Pinpoint the cell where the given text exists, returning its (X, Y) midpoint coordinate. 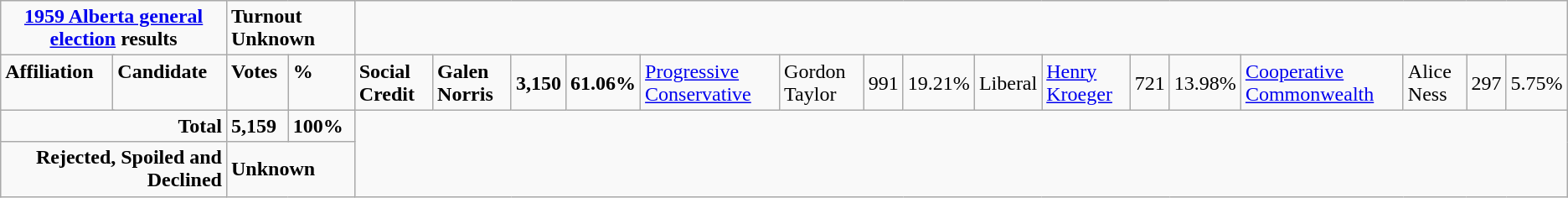
297 (1486, 82)
5.75% (1536, 82)
991 (883, 82)
19.21% (938, 82)
Social Credit (394, 82)
Total (114, 126)
Alice Ness (1435, 82)
721 (1149, 82)
Progressive Conservative (710, 82)
Votes (257, 82)
Unknown (290, 169)
100% (322, 126)
Affiliation (57, 82)
61.06% (603, 82)
Turnout Unknown (290, 29)
Rejected, Spoiled and Declined (114, 169)
5,159 (257, 126)
Henry Kroeger (1086, 82)
Candidate (170, 82)
Cooperative Commonwealth (1322, 82)
Galen Norris (472, 82)
3,150 (538, 82)
13.98% (1204, 82)
Liberal (1008, 82)
1959 Alberta general election results (114, 29)
% (322, 82)
Gordon Taylor (823, 82)
